From the cell containing the given text, extract its center point as (X, Y) coordinate. 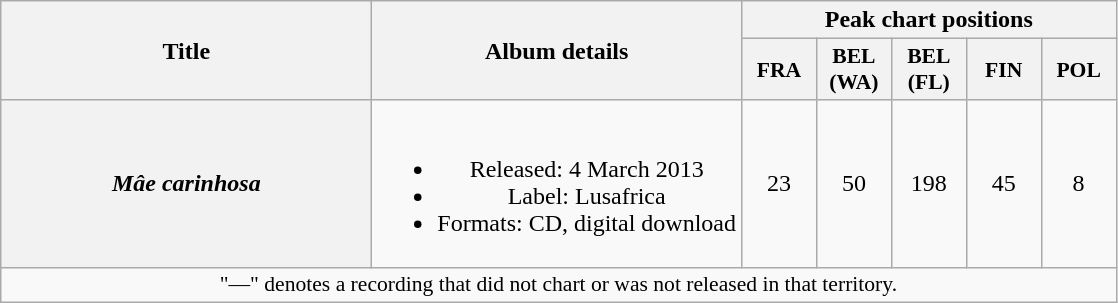
45 (1004, 184)
23 (780, 184)
POL (1078, 70)
BEL (WA) (854, 70)
50 (854, 184)
Peak chart positions (930, 20)
FRA (780, 70)
FIN (1004, 70)
Title (186, 50)
Released: 4 March 2013Label: LusafricaFormats: CD, digital download (557, 184)
BEL (FL) (928, 70)
8 (1078, 184)
198 (928, 184)
Album details (557, 50)
Mâe carinhosa (186, 184)
"—" denotes a recording that did not chart or was not released in that territory. (558, 285)
